Detect which cell encompasses the target text, then output its (X, Y) center coordinate. 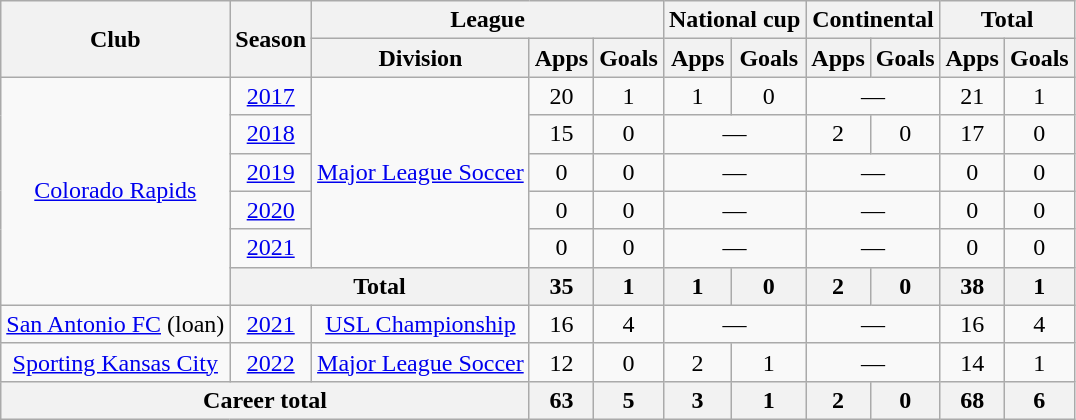
2017 (271, 96)
20 (561, 96)
Continental (873, 20)
Season (271, 39)
League (488, 20)
USL Championship (421, 324)
National cup (734, 20)
5 (629, 400)
6 (1039, 400)
2022 (271, 362)
San Antonio FC (loan) (116, 324)
14 (972, 362)
2019 (271, 172)
Sporting Kansas City (116, 362)
Colorado Rapids (116, 191)
68 (972, 400)
Club (116, 39)
12 (561, 362)
63 (561, 400)
2018 (271, 134)
21 (972, 96)
Career total (265, 400)
15 (561, 134)
38 (972, 286)
Division (421, 58)
2020 (271, 210)
3 (697, 400)
35 (561, 286)
17 (972, 134)
